Return the [x, y] coordinate for the center point of the cell that contains the specified text.  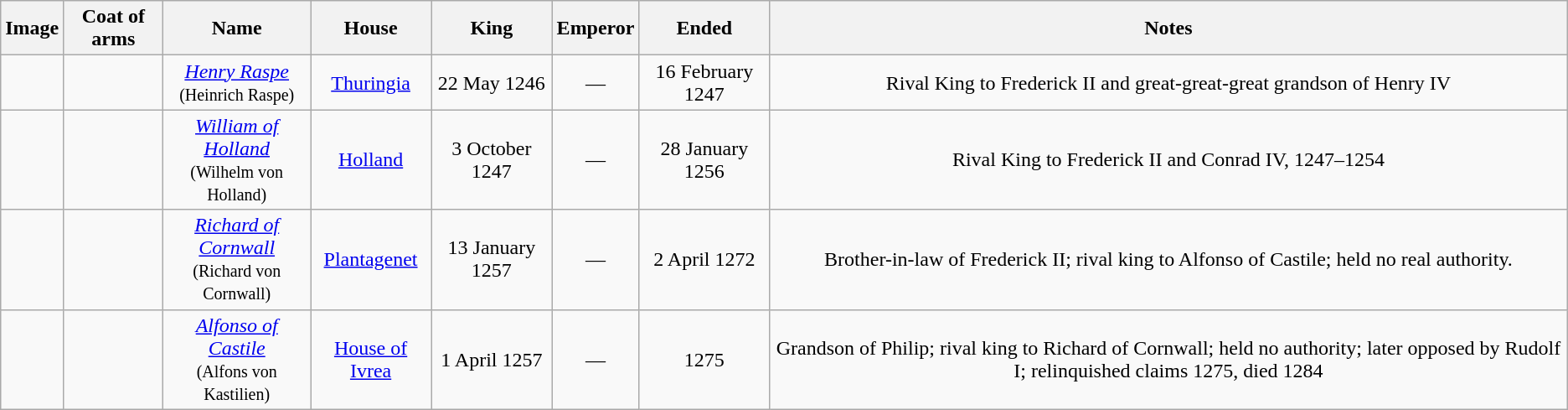
King [492, 29]
Rival King to Frederick II and Conrad IV, 1247–1254 [1169, 159]
Holland [370, 159]
Alfonso of Castile(Alfons von Kastilien) [237, 359]
Thuringia [370, 82]
Brother-in-law of Frederick II; rival king to Alfonso of Castile; held no real authority. [1169, 260]
Plantagenet [370, 260]
22 May 1246 [492, 82]
2 April 1272 [704, 260]
16 February 1247 [704, 82]
1 April 1257 [492, 359]
Richard of Cornwall(Richard von Cornwall) [237, 260]
House of Ivrea [370, 359]
Coat of arms [114, 29]
Name [237, 29]
Emperor [596, 29]
Grandson of Philip; rival king to Richard of Cornwall; held no authority; later opposed by Rudolf I; relinquished claims 1275, died 1284 [1169, 359]
28 January 1256 [704, 159]
Rival King to Frederick II and great-great-great grandson of Henry IV [1169, 82]
Henry Raspe(Heinrich Raspe) [237, 82]
1275 [704, 359]
Notes [1169, 29]
William of Holland(Wilhelm von Holland) [237, 159]
Image [32, 29]
13 January 1257 [492, 260]
House [370, 29]
Ended [704, 29]
3 October 1247 [492, 159]
